Search for the cell housing the specified text and yield its [x, y] center coordinate. 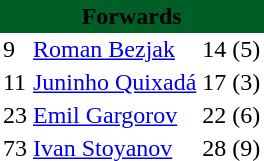
22 [214, 116]
Forwards [132, 16]
23 [15, 116]
11 [15, 82]
Juninho Quixadá [114, 82]
Emil Gargorov [114, 116]
(5) [246, 50]
14 [214, 50]
9 [15, 50]
(3) [246, 82]
Roman Bezjak [114, 50]
17 [214, 82]
(6) [246, 116]
